Determine the [X, Y] coordinate at the center of the cell enclosing the given text.  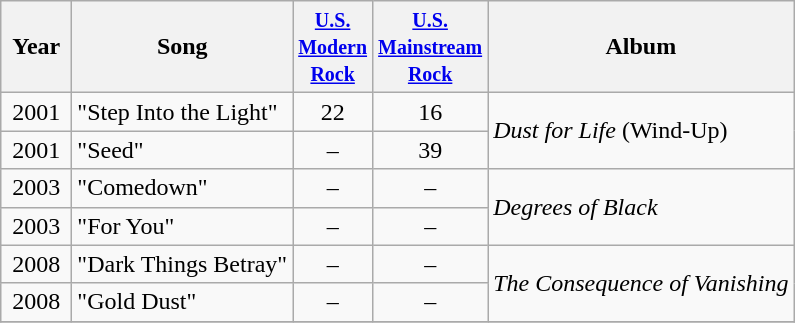
Album [641, 47]
"For You" [182, 226]
Degrees of Black [641, 207]
"Comedown" [182, 188]
16 [430, 112]
U.S. Modern Rock [333, 47]
Dust for Life (Wind-Up) [641, 131]
"Gold Dust" [182, 302]
39 [430, 150]
"Step Into the Light" [182, 112]
22 [333, 112]
U.S. Mainstream Rock [430, 47]
"Dark Things Betray" [182, 264]
The Consequence of Vanishing [641, 283]
"Seed" [182, 150]
Song [182, 47]
Year [36, 47]
